Detect which cell encompasses the target text, then output its (x, y) center coordinate. 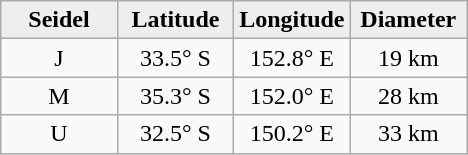
J (59, 58)
150.2° E (292, 134)
Diameter (408, 20)
152.0° E (292, 96)
152.8° E (292, 58)
M (59, 96)
32.5° S (175, 134)
Latitude (175, 20)
U (59, 134)
33.5° S (175, 58)
Longitude (292, 20)
35.3° S (175, 96)
33 km (408, 134)
28 km (408, 96)
19 km (408, 58)
Seidel (59, 20)
